Return the (x, y) coordinate for the center point of the cell that contains the specified text.  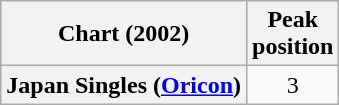
Japan Singles (Oricon) (124, 85)
3 (293, 85)
Chart (2002) (124, 34)
Peakposition (293, 34)
